Identify which cell holds the provided text, then report its (X, Y) central coordinate. 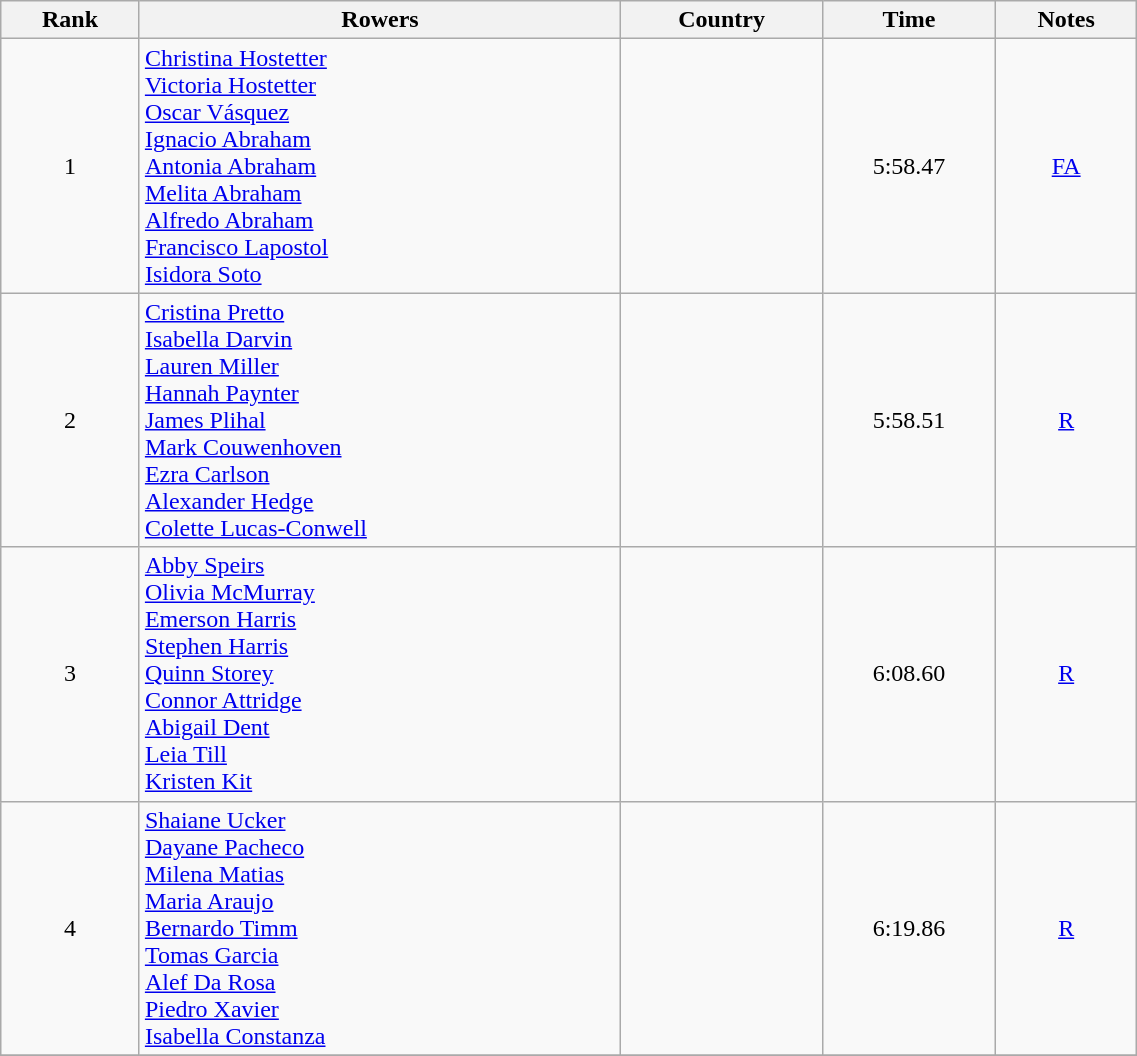
1 (70, 166)
Abby SpeirsOlivia McMurrayEmerson HarrisStephen HarrisQuinn StoreyConnor AttridgeAbigail DentLeia TillKristen Kit (380, 674)
Country (722, 20)
4 (70, 928)
Christina HostetterVictoria HostetterOscar VásquezIgnacio AbrahamAntonia AbrahamMelita AbrahamAlfredo AbrahamFrancisco LapostolIsidora Soto (380, 166)
2 (70, 420)
FA (1066, 166)
Rowers (380, 20)
5:58.51 (910, 420)
Rank (70, 20)
3 (70, 674)
Cristina PrettoIsabella DarvinLauren MillerHannah PaynterJames PlihalMark CouwenhovenEzra CarlsonAlexander HedgeColette Lucas-Conwell (380, 420)
Time (910, 20)
6:19.86 (910, 928)
6:08.60 (910, 674)
Shaiane UckerDayane PachecoMilena MatiasMaria AraujoBernardo TimmTomas GarciaAlef Da RosaPiedro XavierIsabella Constanza (380, 928)
5:58.47 (910, 166)
Notes (1066, 20)
